Output the (x, y) coordinate of the center of the cell containing the given text.  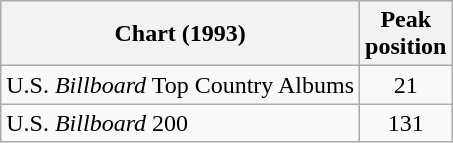
Peakposition (406, 34)
21 (406, 85)
131 (406, 123)
U.S. Billboard 200 (180, 123)
U.S. Billboard Top Country Albums (180, 85)
Chart (1993) (180, 34)
